Capture the cell that displays the provided text and extract its (x, y) central coordinate. 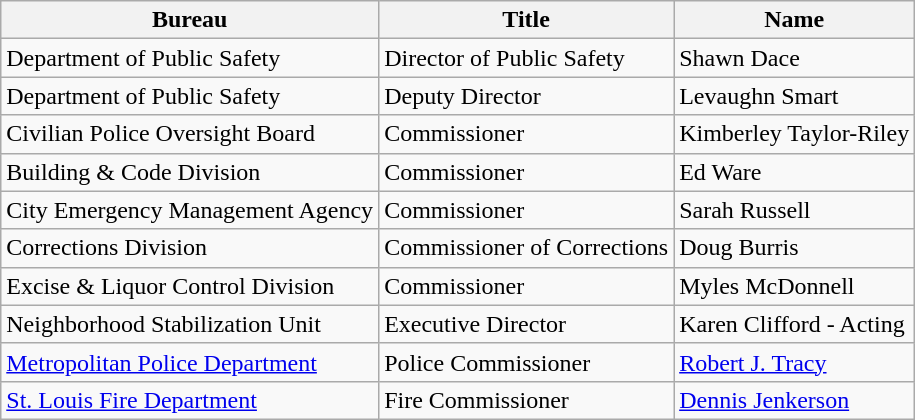
Karen Clifford - Acting (794, 324)
Bureau (190, 20)
Dennis Jenkerson (794, 400)
Kimberley Taylor-Riley (794, 134)
Corrections Division (190, 248)
Myles McDonnell (794, 286)
Name (794, 20)
City Emergency Management Agency (190, 210)
Deputy Director (526, 96)
Police Commissioner (526, 362)
Sarah Russell (794, 210)
Ed Ware (794, 172)
Building & Code Division (190, 172)
Robert J. Tracy (794, 362)
Levaughn Smart (794, 96)
Excise & Liquor Control Division (190, 286)
Executive Director (526, 324)
Neighborhood Stabilization Unit (190, 324)
St. Louis Fire Department (190, 400)
Metropolitan Police Department (190, 362)
Shawn Dace (794, 58)
Title (526, 20)
Doug Burris (794, 248)
Fire Commissioner (526, 400)
Director of Public Safety (526, 58)
Civilian Police Oversight Board (190, 134)
Commissioner of Corrections (526, 248)
